For the text-containing cell, return its midpoint in (x, y) coordinate format. 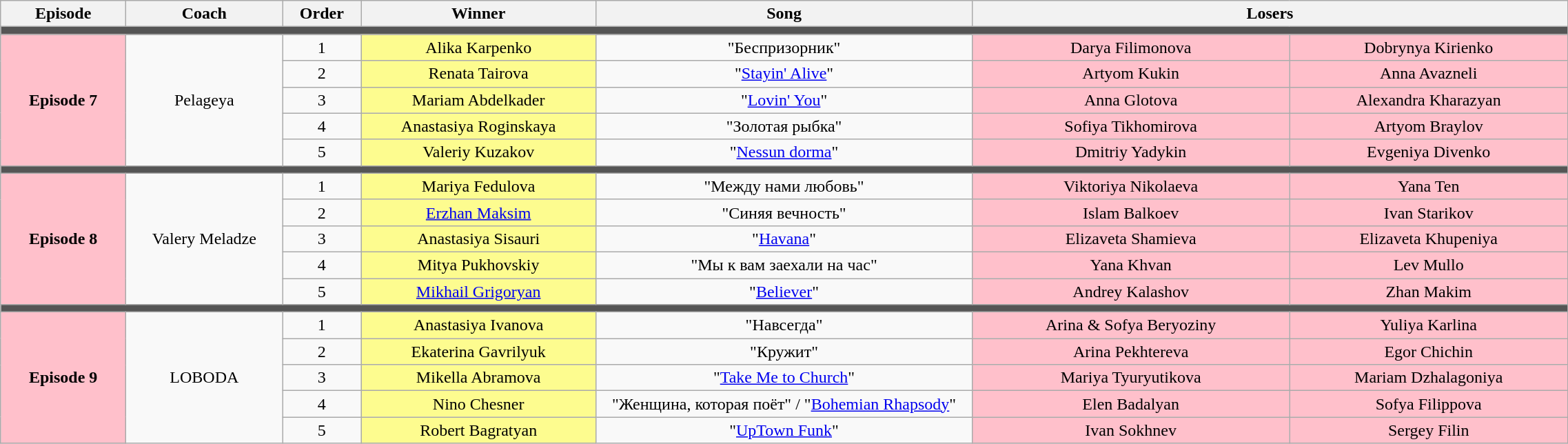
Coach (204, 14)
Lev Mullo (1428, 265)
Anna Glotova (1130, 100)
Anna Avazneli (1428, 74)
"Lovin' You" (784, 100)
Anastasiya Roginskaya (478, 126)
Egor Chichin (1428, 352)
Mikhail Grigoryan (478, 292)
Mariam Abdelkader (478, 100)
Winner (478, 14)
Ivan Starikov (1428, 212)
"Навсегда" (784, 325)
Dmitriy Yadykin (1130, 152)
"Золотая рыбка" (784, 126)
"Stayin' Alive" (784, 74)
"UpTown Funk" (784, 430)
Song (784, 14)
Andrey Kalashov (1130, 292)
Yana Khvan (1130, 265)
Artyom Kukin (1130, 74)
Episode (63, 14)
Darya Filimonova (1130, 48)
Mariam Dzhalagoniya (1428, 378)
Arina Pekhtereva (1130, 352)
Nino Chesner (478, 404)
"Believer" (784, 292)
Alika Karpenko (478, 48)
Mariya Fedulova (478, 186)
Yuliya Karlina (1428, 325)
"Nessun dorma" (784, 152)
Dobrynya Kirienko (1428, 48)
Erzhan Maksim (478, 212)
"Кружит" (784, 352)
Sofiya Tikhomirova (1130, 126)
Mitya Pukhovskiy (478, 265)
Losers (1270, 14)
Zhan Makim (1428, 292)
Evgeniya Divenko (1428, 152)
Mikella Abramova (478, 378)
Sofya Filippova (1428, 404)
Valeriy Kuzakov (478, 152)
Yana Ten (1428, 186)
Episode 8 (63, 239)
Islam Balkoev (1130, 212)
"Женщина, которая поёт" / "Bohemian Rhapsody" (784, 404)
"Беспризорник" (784, 48)
Episode 7 (63, 100)
LOBODA (204, 378)
Sergey Filin (1428, 430)
Valery Meladze (204, 239)
Viktoriya Nikolaeva (1130, 186)
Anastasiya Ivanova (478, 325)
Artyom Braylov (1428, 126)
Arina & Sofya Beryoziny (1130, 325)
Pelageya (204, 100)
Robert Bagratyan (478, 430)
Alexandra Kharazyan (1428, 100)
Renata Tairova (478, 74)
"Синяя вечность" (784, 212)
Elizaveta Shamieva (1130, 239)
"Между нами любовь" (784, 186)
"Мы к вам заехали на час" (784, 265)
Order (322, 14)
Ekaterina Gavrilyuk (478, 352)
"Take Me to Church" (784, 378)
"Havana" (784, 239)
Mariya Tyuryutikova (1130, 378)
Elizaveta Khupeniya (1428, 239)
Ivan Sokhnev (1130, 430)
Elen Badalyan (1130, 404)
Anastasiya Sisauri (478, 239)
Episode 9 (63, 378)
